Output the (x, y) coordinate of the center of the cell containing the given text.  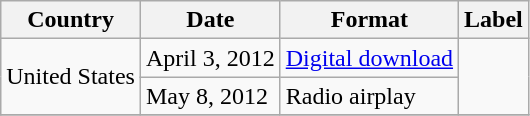
Radio airplay (369, 96)
Date (210, 20)
April 3, 2012 (210, 58)
Digital download (369, 58)
Country (71, 20)
Label (494, 20)
May 8, 2012 (210, 96)
United States (71, 77)
Format (369, 20)
